Extract the (X, Y) coordinate from the center of the cell holding the provided text.  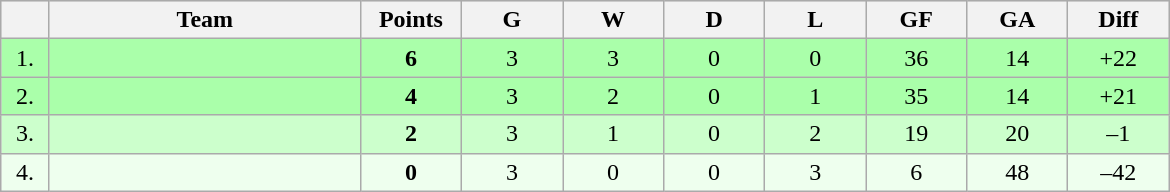
Diff (1118, 20)
4 (410, 96)
20 (1018, 134)
3. (26, 134)
W (612, 20)
+21 (1118, 96)
35 (916, 96)
Points (410, 20)
+22 (1118, 58)
Team (204, 20)
–1 (1118, 134)
2. (26, 96)
L (816, 20)
GF (916, 20)
–42 (1118, 172)
G (512, 20)
48 (1018, 172)
36 (916, 58)
4. (26, 172)
19 (916, 134)
D (714, 20)
1. (26, 58)
GA (1018, 20)
